Extract the (X, Y) coordinate from the center of the cell holding the provided text.  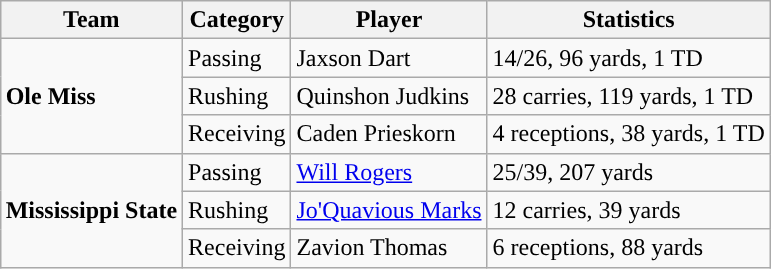
12 carries, 39 yards (628, 210)
25/39, 207 yards (628, 172)
Statistics (628, 20)
4 receptions, 38 yards, 1 TD (628, 134)
Category (237, 20)
Mississippi State (91, 210)
Will Rogers (389, 172)
14/26, 96 yards, 1 TD (628, 58)
Ole Miss (91, 96)
Jaxson Dart (389, 58)
Quinshon Judkins (389, 96)
Zavion Thomas (389, 248)
28 carries, 119 yards, 1 TD (628, 96)
Team (91, 20)
Caden Prieskorn (389, 134)
Player (389, 20)
6 receptions, 88 yards (628, 248)
Jo'Quavious Marks (389, 210)
